Identify which cell holds the provided text, then report its (X, Y) central coordinate. 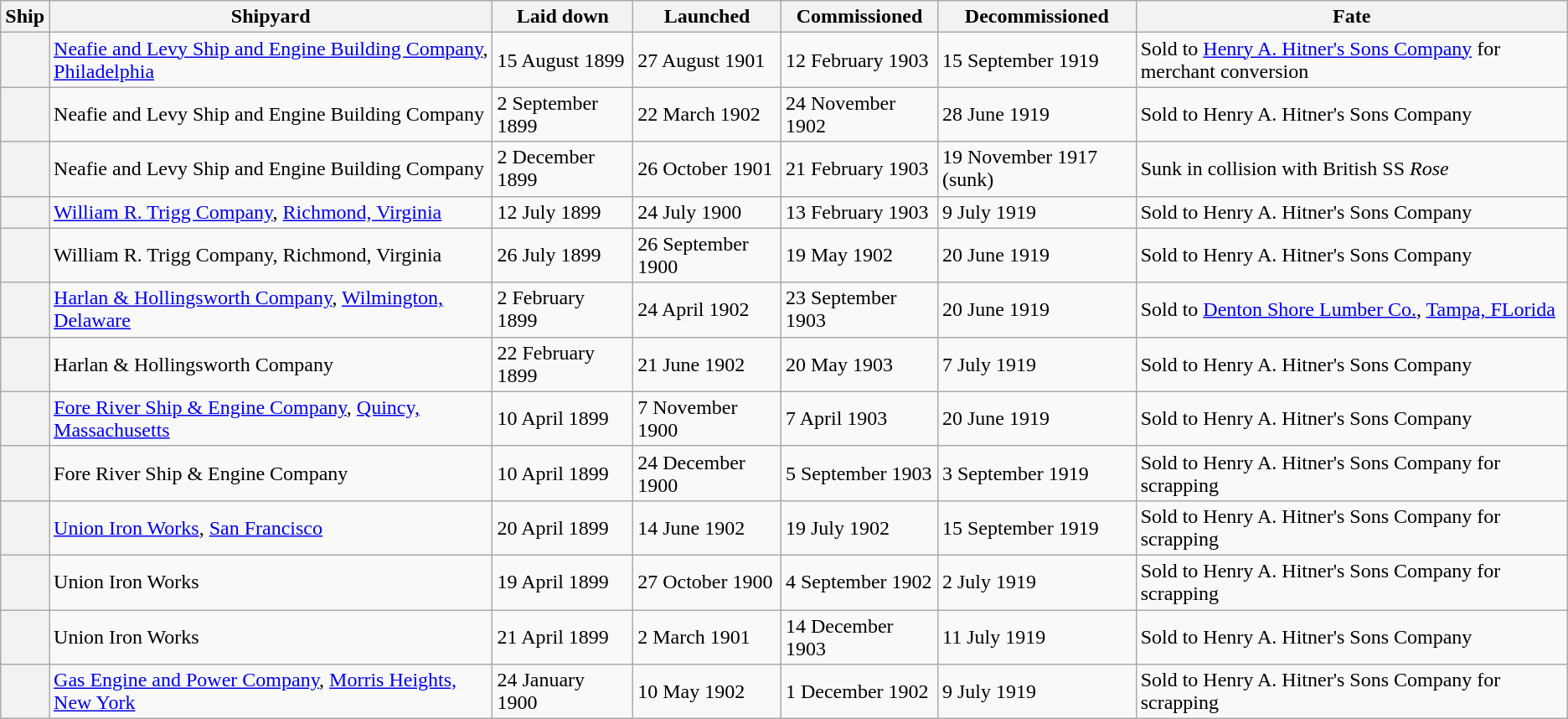
2 December 1899 (563, 169)
12 February 1903 (859, 60)
Sold to Denton Shore Lumber Co., Tampa, FLorida (1352, 310)
Harlan & Hollingsworth Company, Wilmington, Delaware (271, 310)
2 September 1899 (563, 114)
19 April 1899 (563, 582)
7 November 1900 (707, 419)
19 November 1917 (sunk) (1037, 169)
22 March 1902 (707, 114)
14 June 1902 (707, 528)
15 August 1899 (563, 60)
Union Iron Works, San Francisco (271, 528)
27 August 1901 (707, 60)
24 November 1902 (859, 114)
11 July 1919 (1037, 637)
Shipyard (271, 17)
Gas Engine and Power Company, Morris Heights, New York (271, 692)
24 December 1900 (707, 473)
13 February 1903 (859, 212)
1 December 1902 (859, 692)
14 December 1903 (859, 637)
24 April 1902 (707, 310)
20 May 1903 (859, 364)
12 July 1899 (563, 212)
7 July 1919 (1037, 364)
10 May 1902 (707, 692)
Fore River Ship & Engine Company, Quincy, Massachusetts (271, 419)
Laid down (563, 17)
24 January 1900 (563, 692)
2 March 1901 (707, 637)
21 June 1902 (707, 364)
22 February 1899 (563, 364)
20 April 1899 (563, 528)
24 July 1900 (707, 212)
Ship (25, 17)
Neafie and Levy Ship and Engine Building Company, Philadelphia (271, 60)
3 September 1919 (1037, 473)
Commissioned (859, 17)
26 July 1899 (563, 255)
Fore River Ship & Engine Company (271, 473)
21 April 1899 (563, 637)
28 June 1919 (1037, 114)
21 February 1903 (859, 169)
Launched (707, 17)
26 September 1900 (707, 255)
5 September 1903 (859, 473)
Fate (1352, 17)
Decommissioned (1037, 17)
Sunk in collision with British SS Rose (1352, 169)
Harlan & Hollingsworth Company (271, 364)
23 September 1903 (859, 310)
27 October 1900 (707, 582)
2 February 1899 (563, 310)
26 October 1901 (707, 169)
2 July 1919 (1037, 582)
Sold to Henry A. Hitner's Sons Company for merchant conversion (1352, 60)
19 May 1902 (859, 255)
7 April 1903 (859, 419)
19 July 1902 (859, 528)
4 September 1902 (859, 582)
